Identify which cell holds the provided text, then report its (X, Y) central coordinate. 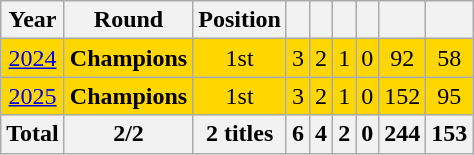
95 (450, 96)
92 (402, 58)
2/2 (128, 134)
2025 (33, 96)
2024 (33, 58)
Total (33, 134)
152 (402, 96)
2 titles (240, 134)
244 (402, 134)
58 (450, 58)
4 (322, 134)
153 (450, 134)
Year (33, 20)
Round (128, 20)
6 (298, 134)
Position (240, 20)
